Return the [X, Y] coordinate for the center point of the cell that contains the specified text.  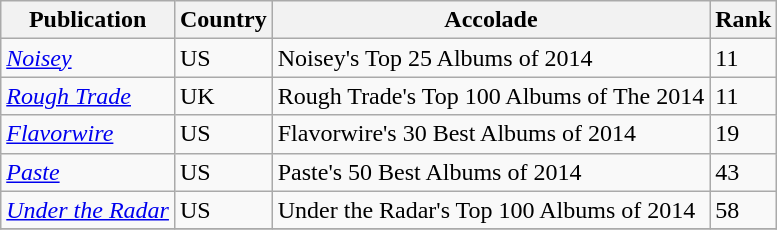
Rank [744, 20]
Noisey [88, 58]
Rough Trade's Top 100 Albums of The 2014 [491, 96]
Rough Trade [88, 96]
19 [744, 134]
Accolade [491, 20]
Publication [88, 20]
Flavorwire [88, 134]
UK [223, 96]
Flavorwire's 30 Best Albums of 2014 [491, 134]
Under the Radar's Top 100 Albums of 2014 [491, 210]
Noisey's Top 25 Albums of 2014 [491, 58]
Under the Radar [88, 210]
58 [744, 210]
43 [744, 172]
Paste's 50 Best Albums of 2014 [491, 172]
Paste [88, 172]
Country [223, 20]
